Identify which cell holds the provided text, then report its (x, y) central coordinate. 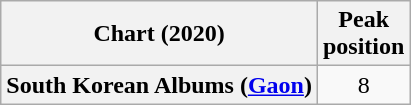
Chart (2020) (160, 34)
8 (363, 85)
Peakposition (363, 34)
South Korean Albums (Gaon) (160, 85)
